Scan for the cell matching the given text and deliver its (x, y) coordinate at center. 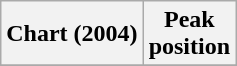
Chart (2004) (72, 34)
Peakposition (189, 34)
